Locate the cell with the specified text and output its (x, y) center coordinate. 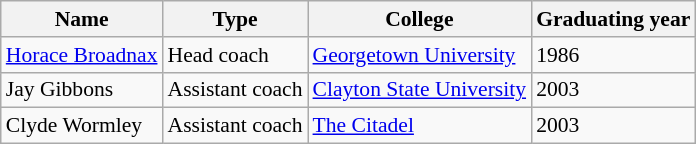
1986 (613, 55)
Horace Broadnax (82, 55)
The Citadel (420, 126)
Clayton State University (420, 90)
Jay Gibbons (82, 90)
College (420, 19)
Type (236, 19)
Clyde Wormley (82, 126)
Georgetown University (420, 55)
Name (82, 19)
Graduating year (613, 19)
Head coach (236, 55)
